Extract the [X, Y] coordinate from the center of the cell holding the provided text.  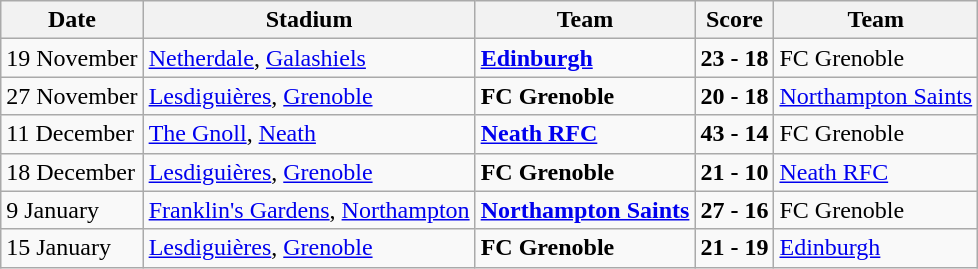
Stadium [309, 20]
18 December [72, 172]
23 - 18 [734, 58]
27 - 16 [734, 210]
15 January [72, 248]
27 November [72, 96]
19 November [72, 58]
The Gnoll, Neath [309, 134]
21 - 10 [734, 172]
Date [72, 20]
Franklin's Gardens, Northampton [309, 210]
Score [734, 20]
21 - 19 [734, 248]
20 - 18 [734, 96]
9 January [72, 210]
Netherdale, Galashiels [309, 58]
11 December [72, 134]
43 - 14 [734, 134]
